Detect which cell encompasses the target text, then output its [X, Y] center coordinate. 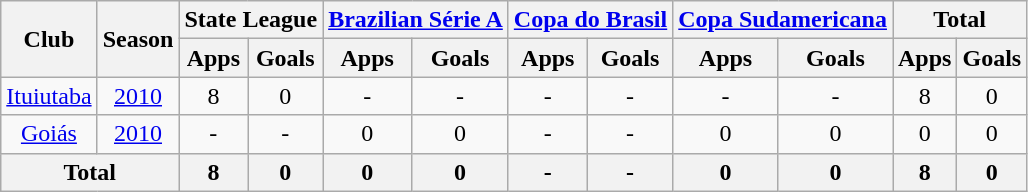
Club [49, 39]
Copa do Brasil [590, 20]
Copa Sudamericana [783, 20]
State League [251, 20]
Season [138, 39]
Brazilian Série A [416, 20]
Goiás [49, 134]
Ituiutaba [49, 96]
